Find where the given text appears and provide that cell's center as (x, y) coordinate. 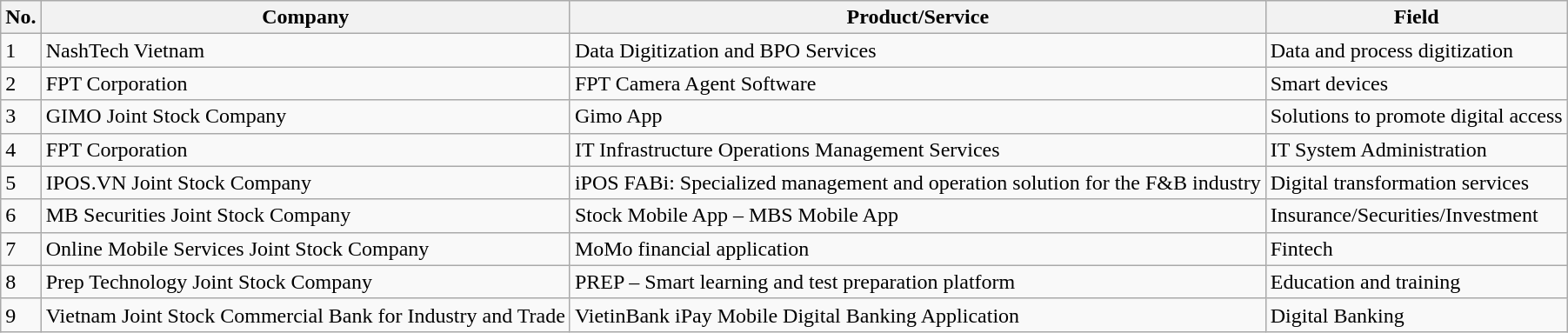
5 (21, 183)
VietinBank iPay Mobile Digital Banking Application (917, 315)
Stock Mobile App – MBS Mobile App (917, 216)
Digital Banking (1416, 315)
NashTech Vietnam (305, 50)
Education and training (1416, 282)
Vietnam Joint Stock Commercial Bank for Industry and Trade (305, 315)
4 (21, 150)
Insurance/Securities/Investment (1416, 216)
Fintech (1416, 249)
Data and process digitization (1416, 50)
Data Digitization and BPO Services (917, 50)
FPT Camera Agent Software (917, 83)
Field (1416, 17)
Prep Technology Joint Stock Company (305, 282)
Smart devices (1416, 83)
6 (21, 216)
9 (21, 315)
2 (21, 83)
Product/Service (917, 17)
iPOS FABi: Specialized management and operation solution for the F&B industry (917, 183)
MoMo financial application (917, 249)
7 (21, 249)
Gimo App (917, 117)
IT System Administration (1416, 150)
IT Infrastructure Operations Management Services (917, 150)
IPOS.VN Joint Stock Company (305, 183)
Solutions to promote digital access (1416, 117)
MB Securities Joint Stock Company (305, 216)
Online Mobile Services Joint Stock Company (305, 249)
No. (21, 17)
GIMO Joint Stock Company (305, 117)
8 (21, 282)
3 (21, 117)
1 (21, 50)
PREP – Smart learning and test preparation platform (917, 282)
Company (305, 17)
Digital transformation services (1416, 183)
